Pinpoint the cell where the given text exists, returning its (X, Y) midpoint coordinate. 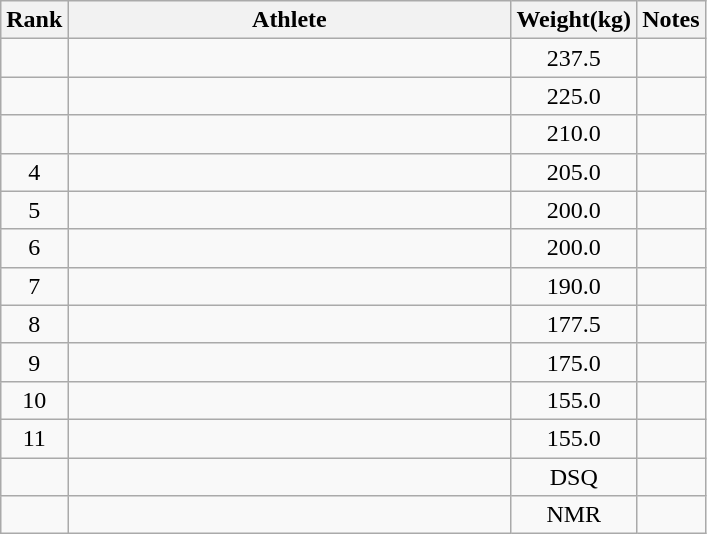
NMR (574, 515)
205.0 (574, 172)
177.5 (574, 324)
6 (34, 248)
237.5 (574, 58)
11 (34, 438)
10 (34, 400)
Athlete (290, 20)
4 (34, 172)
DSQ (574, 477)
190.0 (574, 286)
Rank (34, 20)
5 (34, 210)
9 (34, 362)
225.0 (574, 96)
Notes (671, 20)
8 (34, 324)
7 (34, 286)
175.0 (574, 362)
210.0 (574, 134)
Weight(kg) (574, 20)
